Return the (X, Y) coordinate for the center point of the cell that contains the specified text.  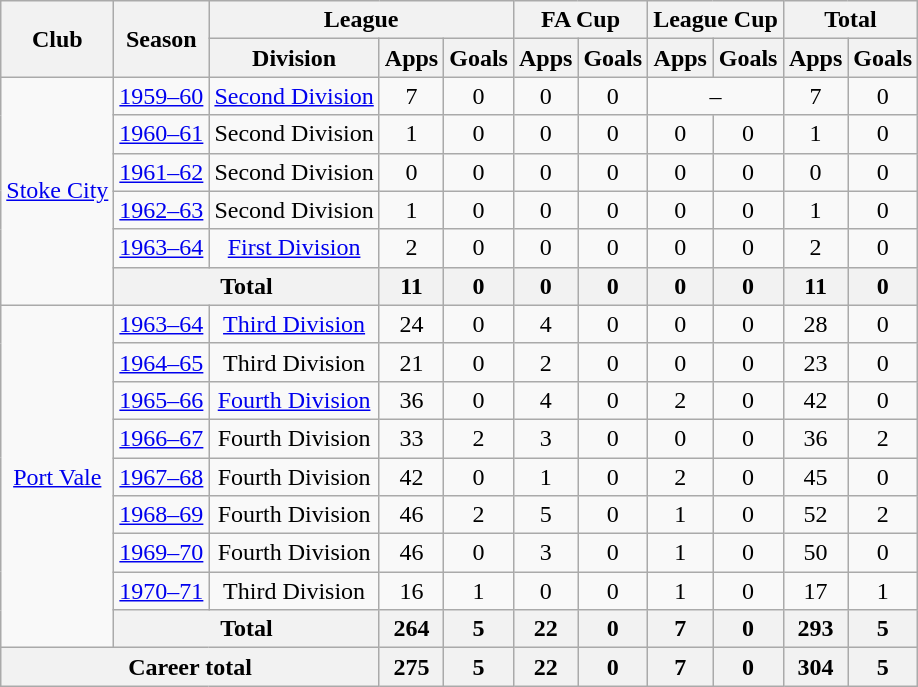
275 (411, 667)
1966–67 (162, 438)
16 (411, 591)
League (362, 20)
1960–61 (162, 134)
1964–65 (162, 362)
304 (815, 667)
50 (815, 553)
FA Cup (580, 20)
Season (162, 39)
1962–63 (162, 210)
Career total (190, 667)
1969–70 (162, 553)
24 (411, 324)
1959–60 (162, 96)
293 (815, 629)
1970–71 (162, 591)
21 (411, 362)
33 (411, 438)
Stoke City (58, 191)
– (716, 96)
1965–66 (162, 400)
League Cup (716, 20)
52 (815, 515)
1968–69 (162, 515)
17 (815, 591)
1961–62 (162, 172)
First Division (294, 248)
28 (815, 324)
Division (294, 58)
Port Vale (58, 476)
264 (411, 629)
1967–68 (162, 477)
Club (58, 39)
23 (815, 362)
45 (815, 477)
